Identify which cell holds the provided text, then report its (x, y) central coordinate. 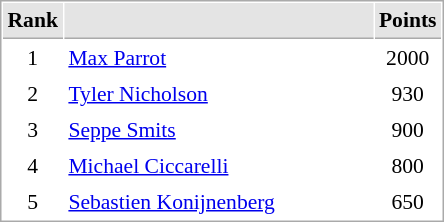
2000 (408, 57)
3 (32, 129)
Max Parrot (218, 57)
Rank (32, 21)
800 (408, 165)
1 (32, 57)
Seppe Smits (218, 129)
5 (32, 201)
Tyler Nicholson (218, 93)
900 (408, 129)
Michael Ciccarelli (218, 165)
2 (32, 93)
Points (408, 21)
Sebastien Konijnenberg (218, 201)
650 (408, 201)
930 (408, 93)
4 (32, 165)
